Output the (X, Y) coordinate of the center of the cell containing the given text.  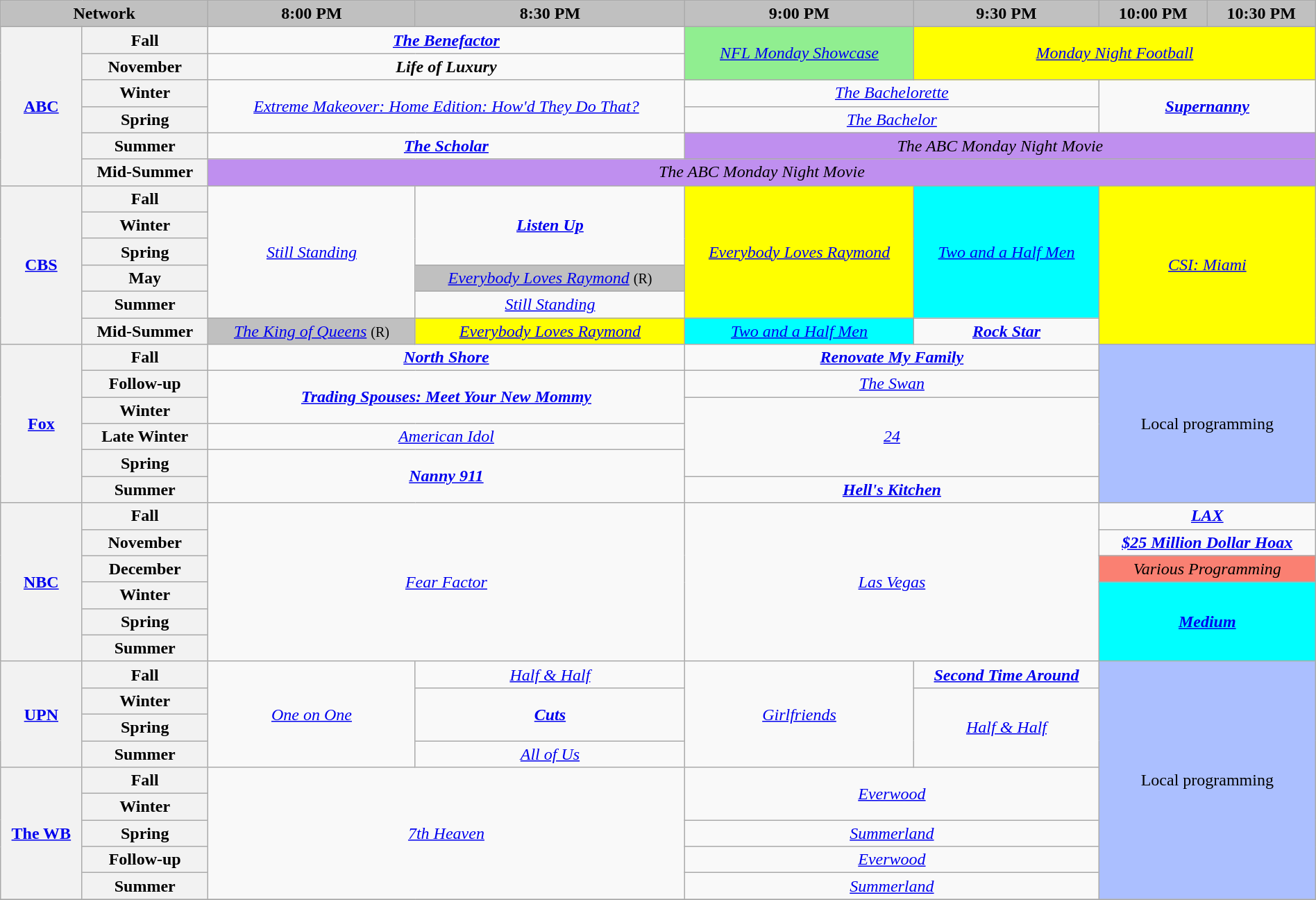
LAX (1207, 516)
All of Us (550, 753)
Monday Night Football (1115, 53)
24 (891, 437)
8:00 PM (311, 14)
One on One (311, 714)
The King of Queens (R) (311, 331)
The Swan (891, 384)
Girlfriends (799, 714)
Fox (42, 424)
Cuts (550, 714)
UPN (42, 714)
10:00 PM (1153, 14)
Everybody Loves Raymond (R) (550, 278)
The Bachelor (891, 119)
10:30 PM (1261, 14)
7th Heaven (446, 833)
Renovate My Family (891, 358)
The Benefactor (446, 40)
Listen Up (550, 225)
Network (104, 14)
Las Vegas (891, 582)
Late Winter (145, 437)
Various Programming (1207, 569)
Extreme Makeover: Home Edition: How'd They Do That? (446, 106)
May (145, 278)
Second Time Around (1006, 674)
North Shore (446, 358)
The Scholar (446, 146)
December (145, 569)
Medium (1207, 622)
Trading Spouses: Meet Your New Mommy (446, 397)
Rock Star (1006, 331)
8:30 PM (550, 14)
$25 Million Dollar Hoax (1207, 542)
Nanny 911 (446, 476)
NFL Monday Showcase (799, 53)
American Idol (446, 437)
NBC (42, 582)
The Bachelorette (891, 93)
ABC (42, 106)
The WB (42, 833)
CSI: Miami (1207, 265)
9:30 PM (1006, 14)
Supernanny (1207, 106)
CBS (42, 265)
Life of Luxury (446, 67)
Fear Factor (446, 582)
Hell's Kitchen (891, 490)
9:00 PM (799, 14)
